Output the (x, y) coordinate of the center of the cell containing the given text.  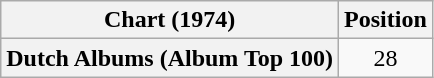
Dutch Albums (Album Top 100) (170, 58)
Position (386, 20)
Chart (1974) (170, 20)
28 (386, 58)
